Scan for the cell matching the given text and deliver its [X, Y] coordinate at center. 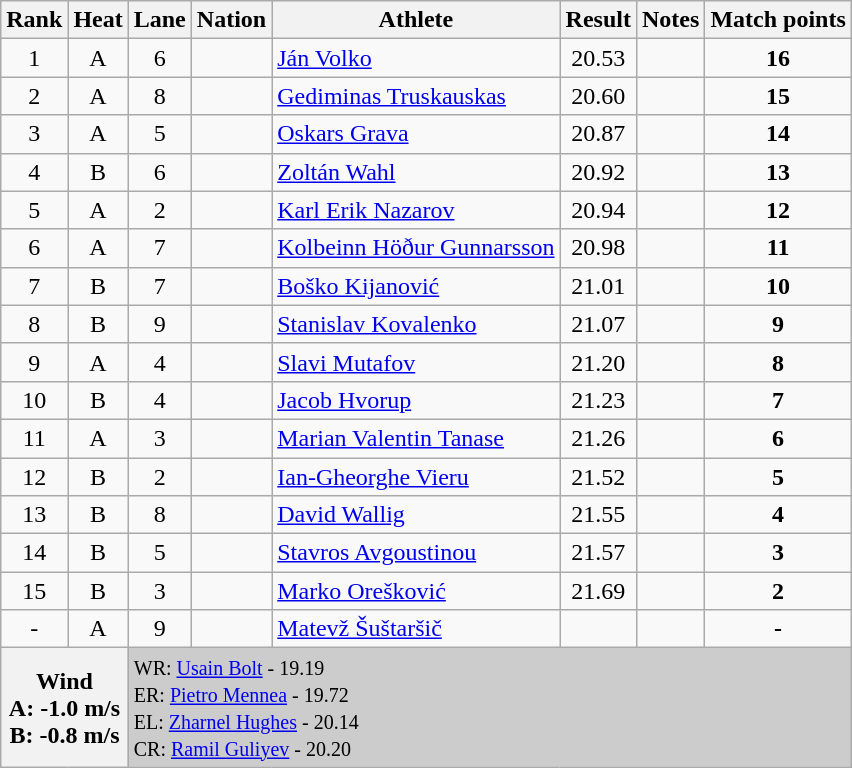
Boško Kijanović [416, 286]
Ian-Gheorghe Vieru [416, 477]
Slavi Mutafov [416, 362]
Zoltán Wahl [416, 172]
20.87 [598, 134]
20.94 [598, 210]
David Wallig [416, 515]
Athlete [416, 20]
WindA: -1.0 m/sB: -0.8 m/s [64, 708]
21.07 [598, 324]
16 [778, 58]
Lane [160, 20]
Marko Orešković [416, 591]
Stavros Avgoustinou [416, 553]
21.52 [598, 477]
Heat [98, 20]
WR: Usain Bolt - 19.19ER: Pietro Mennea - 19.72EL: Zharnel Hughes - 20.14CR: Ramil Guliyev - 20.20 [490, 708]
Gediminas Truskauskas [416, 96]
20.98 [598, 248]
21.55 [598, 515]
Ján Volko [416, 58]
20.53 [598, 58]
21.23 [598, 400]
21.20 [598, 362]
Kolbeinn Höður Gunnarsson [416, 248]
21.69 [598, 591]
Nation [231, 20]
Notes [670, 20]
21.57 [598, 553]
Jacob Hvorup [416, 400]
Oskars Grava [416, 134]
21.01 [598, 286]
21.26 [598, 438]
Karl Erik Nazarov [416, 210]
Rank [34, 20]
Stanislav Kovalenko [416, 324]
20.60 [598, 96]
Marian Valentin Tanase [416, 438]
Matevž Šuštaršič [416, 629]
20.92 [598, 172]
1 [34, 58]
Match points [778, 20]
Result [598, 20]
